Scan for the cell matching the given text and deliver its [X, Y] coordinate at center. 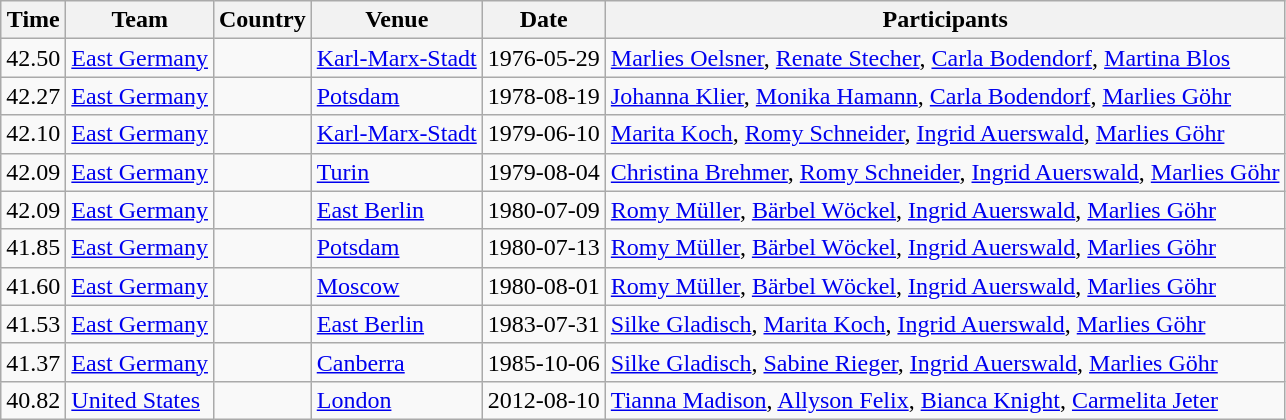
Country [262, 20]
Christina Brehmer, Romy Schneider, Ingrid Auerswald, Marlies Göhr [945, 172]
41.53 [34, 324]
Canberra [396, 362]
Team [140, 20]
42.50 [34, 58]
1980-08-01 [544, 286]
1976-05-29 [544, 58]
1979-06-10 [544, 134]
Date [544, 20]
London [396, 400]
42.10 [34, 134]
Silke Gladisch, Marita Koch, Ingrid Auerswald, Marlies Göhr [945, 324]
1980-07-09 [544, 210]
2012-08-10 [544, 400]
Tianna Madison, Allyson Felix, Bianca Knight, Carmelita Jeter [945, 400]
40.82 [34, 400]
Time [34, 20]
41.60 [34, 286]
1979-08-04 [544, 172]
Silke Gladisch, Sabine Rieger, Ingrid Auerswald, Marlies Göhr [945, 362]
Venue [396, 20]
Participants [945, 20]
41.85 [34, 248]
1978-08-19 [544, 96]
Johanna Klier, Monika Hamann, Carla Bodendorf, Marlies Göhr [945, 96]
Moscow [396, 286]
42.27 [34, 96]
1985-10-06 [544, 362]
United States [140, 400]
1983-07-31 [544, 324]
1980-07-13 [544, 248]
41.37 [34, 362]
Turin [396, 172]
Marlies Oelsner, Renate Stecher, Carla Bodendorf, Martina Blos [945, 58]
Marita Koch, Romy Schneider, Ingrid Auerswald, Marlies Göhr [945, 134]
